Scan for the cell matching the given text and deliver its [x, y] coordinate at center. 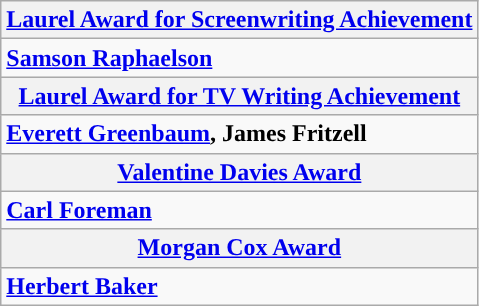
Samson Raphaelson [240, 58]
Laurel Award for Screenwriting Achievement [240, 20]
Valentine Davies Award [240, 172]
Morgan Cox Award [240, 248]
Everett Greenbaum, James Fritzell [240, 134]
Herbert Baker [240, 286]
Laurel Award for TV Writing Achievement [240, 96]
Carl Foreman [240, 210]
